Provide the (x, y) coordinate of the cell's center where the given text is located.  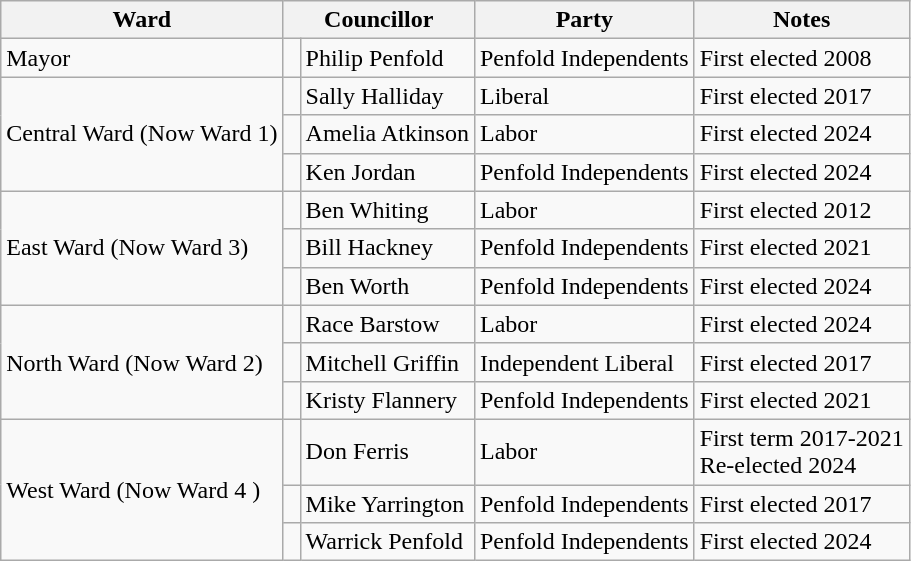
Sally Halliday (387, 96)
Party (584, 20)
Notes (802, 20)
Ben Whiting (387, 210)
West Ward (Now Ward 4 ) (142, 490)
First term 2017-2021Re-elected 2024 (802, 452)
East Ward (Now Ward 3) (142, 248)
Ken Jordan (387, 172)
Liberal (584, 96)
Kristy Flannery (387, 400)
Councillor (378, 20)
Mike Yarrington (387, 503)
Amelia Atkinson (387, 134)
Bill Hackney (387, 248)
Philip Penfold (387, 58)
Don Ferris (387, 452)
Independent Liberal (584, 362)
First elected 2012 (802, 210)
Ward (142, 20)
First elected 2008 (802, 58)
Mitchell Griffin (387, 362)
North Ward (Now Ward 2) (142, 362)
Race Barstow (387, 324)
Warrick Penfold (387, 542)
Ben Worth (387, 286)
Mayor (142, 58)
Central Ward (Now Ward 1) (142, 134)
